Locate the cell with the specified text and output its [X, Y] center coordinate. 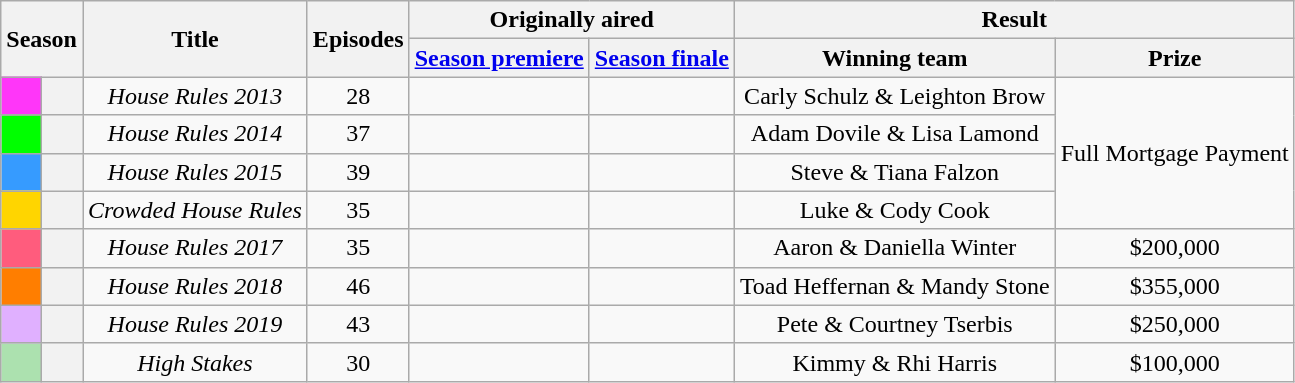
House Rules 2014 [194, 134]
High Stakes [194, 362]
Originally aired [572, 20]
House Rules 2015 [194, 172]
Title [194, 39]
House Rules 2019 [194, 324]
$250,000 [1174, 324]
39 [358, 172]
Full Mortgage Payment [1174, 153]
Kimmy & Rhi Harris [894, 362]
Carly Schulz & Leighton Brow [894, 96]
Adam Dovile & Lisa Lamond [894, 134]
House Rules 2013 [194, 96]
37 [358, 134]
$100,000 [1174, 362]
Aaron & Daniella Winter [894, 248]
Luke & Cody Cook [894, 210]
$355,000 [1174, 286]
Result [1014, 20]
$200,000 [1174, 248]
46 [358, 286]
Winning team [894, 58]
Pete & Courtney Tserbis [894, 324]
Crowded House Rules [194, 210]
Season [42, 39]
Episodes [358, 39]
28 [358, 96]
Toad Heffernan & Mandy Stone [894, 286]
30 [358, 362]
43 [358, 324]
House Rules 2018 [194, 286]
Steve & Tiana Falzon [894, 172]
Season premiere [499, 58]
House Rules 2017 [194, 248]
Season finale [662, 58]
Prize [1174, 58]
